Pinpoint the cell where the given text exists, returning its (x, y) midpoint coordinate. 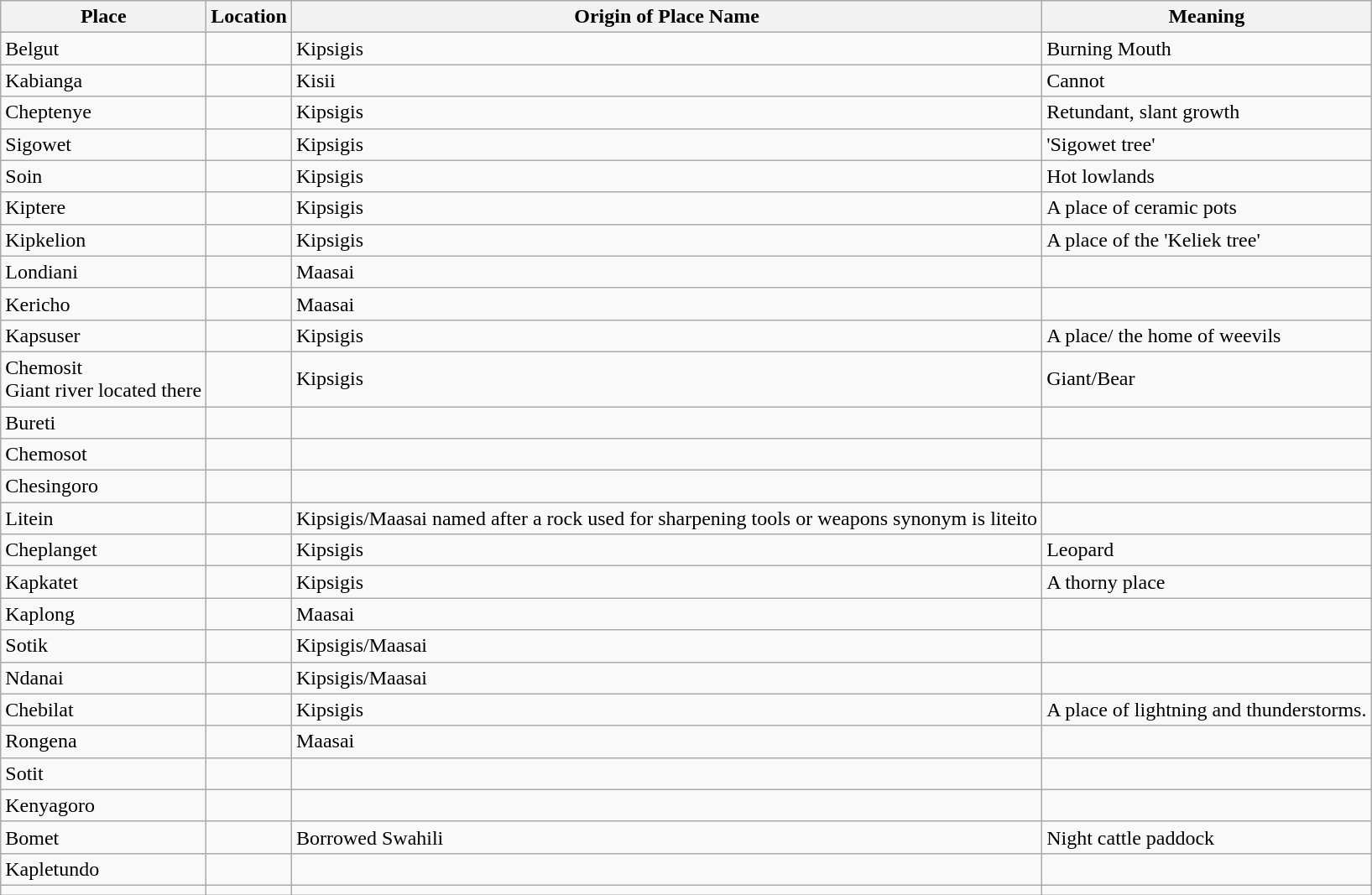
ChemositGiant river located there (104, 379)
Chesingoro (104, 487)
Londiani (104, 272)
Bureti (104, 422)
Kapsuser (104, 336)
Sigowet (104, 144)
Ndanai (104, 678)
Retundant, slant growth (1207, 112)
Chemosot (104, 455)
Chebilat (104, 710)
Sotit (104, 773)
Burning Mouth (1207, 49)
A place of lightning and thunderstorms. (1207, 710)
Hot lowlands (1207, 176)
Kipkelion (104, 240)
A thorny place (1207, 582)
Meaning (1207, 17)
Kaplong (104, 614)
Kapletundo (104, 869)
Litein (104, 518)
A place of ceramic pots (1207, 208)
Sotik (104, 646)
Borrowed Swahili (666, 837)
A place/ the home of weevils (1207, 336)
Soin (104, 176)
Kisii (666, 81)
Origin of Place Name (666, 17)
Night cattle paddock (1207, 837)
Leopard (1207, 550)
Belgut (104, 49)
Kipsigis/Maasai named after a rock used for sharpening tools or weapons synonym is liteito (666, 518)
Location (249, 17)
Kapkatet (104, 582)
A place of the 'Keliek tree' (1207, 240)
Giant/Bear (1207, 379)
Kenyagoro (104, 805)
Kiptere (104, 208)
Place (104, 17)
'Sigowet tree' (1207, 144)
Kericho (104, 304)
Rongena (104, 741)
Cheplanget (104, 550)
Bomet (104, 837)
Kabianga (104, 81)
Cannot (1207, 81)
Cheptenye (104, 112)
